Find where the given text appears and provide that cell's center as (x, y) coordinate. 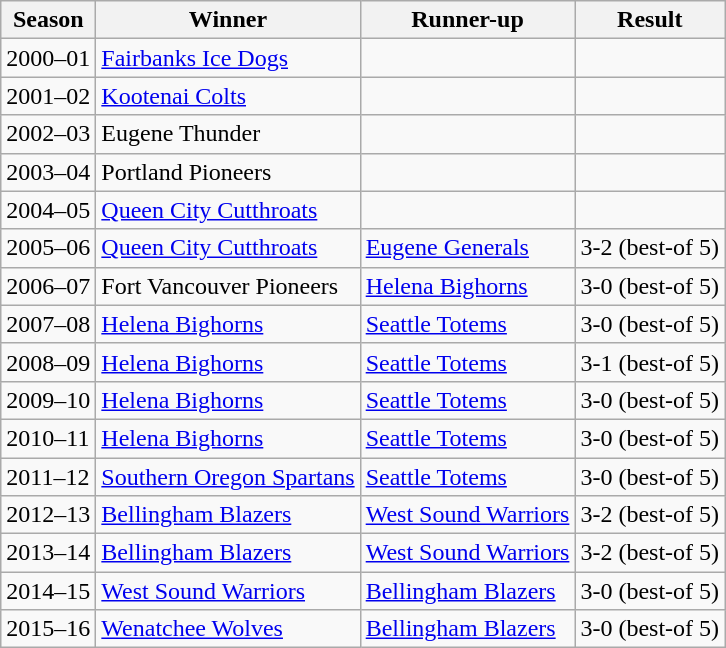
2006–07 (48, 286)
2004–05 (48, 210)
Fort Vancouver Pioneers (228, 286)
2010–11 (48, 438)
Fairbanks Ice Dogs (228, 58)
Season (48, 20)
2008–09 (48, 362)
2002–03 (48, 134)
2014–15 (48, 591)
2000–01 (48, 58)
Eugene Generals (468, 248)
2012–13 (48, 515)
2007–08 (48, 324)
Eugene Thunder (228, 134)
2015–16 (48, 629)
2013–14 (48, 553)
Portland Pioneers (228, 172)
2003–04 (48, 172)
Result (650, 20)
Wenatchee Wolves (228, 629)
2009–10 (48, 400)
3-1 (best-of 5) (650, 362)
Winner (228, 20)
2011–12 (48, 477)
2001–02 (48, 96)
2005–06 (48, 248)
Kootenai Colts (228, 96)
Runner-up (468, 20)
Southern Oregon Spartans (228, 477)
